Output the (X, Y) coordinate of the center of the cell containing the given text.  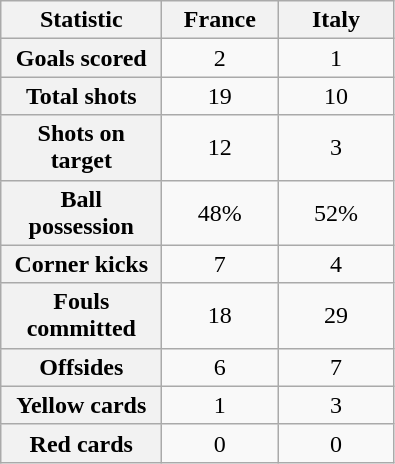
2 (220, 58)
10 (336, 96)
12 (220, 148)
Yellow cards (82, 405)
52% (336, 212)
Total shots (82, 96)
29 (336, 316)
Shots on target (82, 148)
France (220, 20)
Ball possession (82, 212)
Goals scored (82, 58)
Red cards (82, 443)
Statistic (82, 20)
Offsides (82, 367)
Fouls committed (82, 316)
Corner kicks (82, 264)
18 (220, 316)
48% (220, 212)
Italy (336, 20)
6 (220, 367)
19 (220, 96)
4 (336, 264)
